Extract the (X, Y) coordinate from the center of the cell holding the provided text.  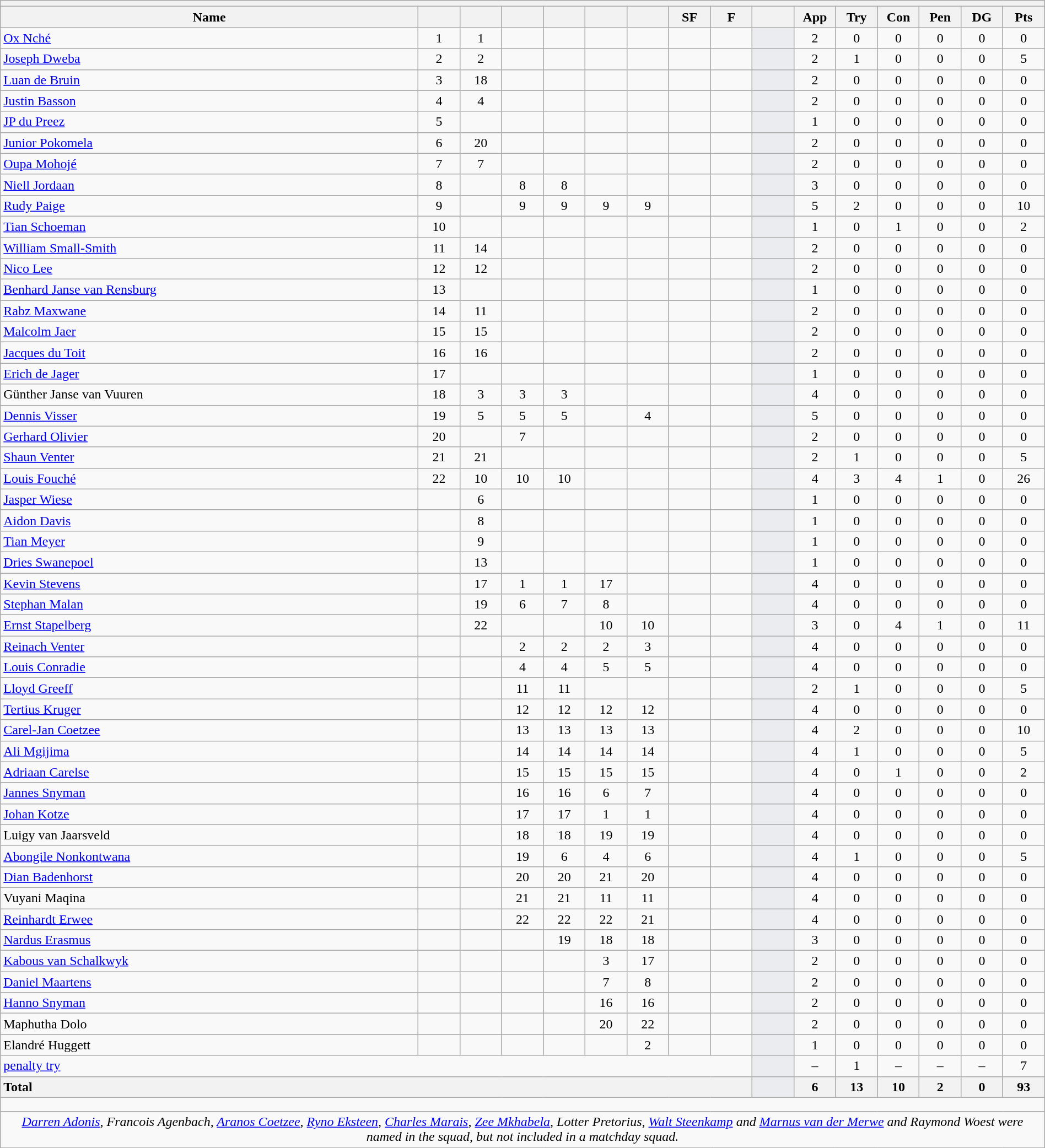
Nardus Erasmus (209, 940)
Kabous van Schalkwyk (209, 961)
Günther Janse van Vuuren (209, 395)
Jacques du Toit (209, 353)
Ox Nché (209, 38)
Junior Pokomela (209, 143)
Lloyd Greeff (209, 688)
Benhard Janse van Rensburg (209, 290)
SF (690, 17)
DG (982, 17)
Carel-Jan Coetzee (209, 730)
Hanno Snyman (209, 1003)
Rudy Paige (209, 206)
Justin Basson (209, 101)
Stephan Malan (209, 605)
Shaun Venter (209, 457)
Tian Schoeman (209, 227)
Ernst Stapelberg (209, 626)
Erich de Jager (209, 374)
Try (857, 17)
Maphutha Dolo (209, 1024)
Reinhardt Erwee (209, 919)
F (731, 17)
Elandré Huggett (209, 1045)
Dian Badenhorst (209, 877)
Jannes Snyman (209, 793)
Ali Mgijima (209, 751)
Louis Conradie (209, 667)
Kevin Stevens (209, 584)
Luigy van Jaarsveld (209, 835)
Niell Jordaan (209, 185)
Johan Kotze (209, 814)
Rabz Maxwane (209, 311)
Adriaan Carelse (209, 772)
Louis Fouché (209, 478)
Gerhard Olivier (209, 436)
Vuyani Maqina (209, 898)
Dennis Visser (209, 416)
William Small-Smith (209, 247)
Daniel Maartens (209, 982)
Tertius Kruger (209, 709)
Reinach Venter (209, 646)
Joseph Dweba (209, 59)
26 (1024, 478)
Pts (1024, 17)
93 (1024, 1087)
Oupa Mohojé (209, 164)
Name (209, 17)
Luan de Bruin (209, 80)
JP du Preez (209, 122)
Malcolm Jaer (209, 332)
Pen (940, 17)
Aidon Davis (209, 520)
Abongile Nonkontwana (209, 856)
App (815, 17)
Con (898, 17)
Nico Lee (209, 269)
penalty try (376, 1066)
Jasper Wiese (209, 499)
Dries Swanepoel (209, 562)
Tian Meyer (209, 541)
Total (376, 1087)
